Provide the [X, Y] coordinate of the cell's center where the given text is located.  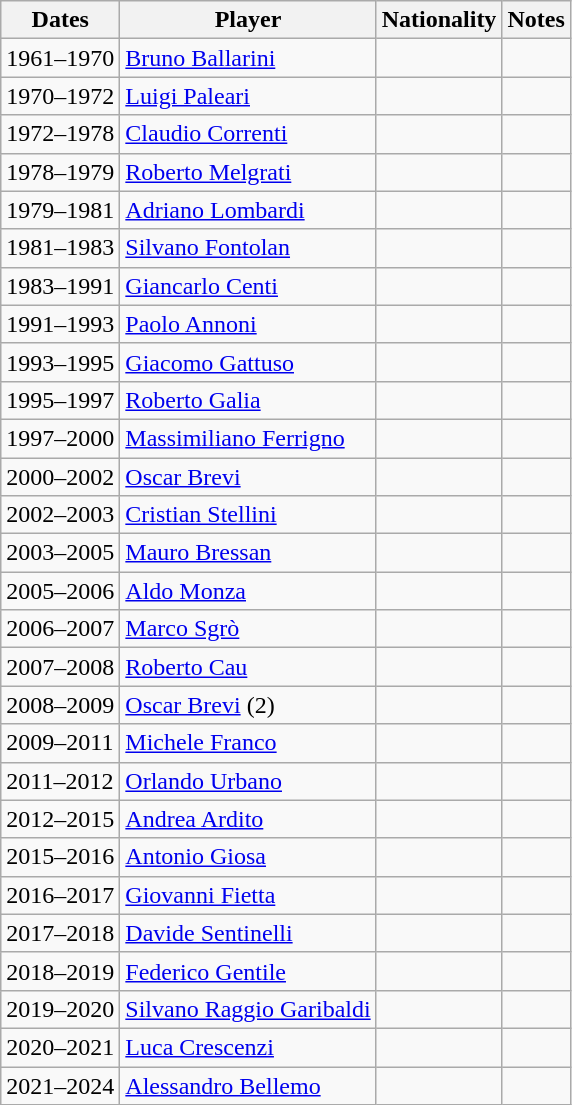
Alessandro Bellemo [248, 1085]
Dates [60, 20]
Luigi Paleari [248, 96]
1997–2000 [60, 438]
Luca Crescenzi [248, 1047]
2011–2012 [60, 781]
2009–2011 [60, 743]
Marco Sgrò [248, 629]
Davide Sentinelli [248, 933]
1970–1972 [60, 96]
2017–2018 [60, 933]
Roberto Melgrati [248, 172]
2005–2006 [60, 591]
2019–2020 [60, 1009]
Mauro Bressan [248, 553]
2018–2019 [60, 971]
Silvano Raggio Garibaldi [248, 1009]
Oscar Brevi (2) [248, 705]
2008–2009 [60, 705]
1993–1995 [60, 362]
1978–1979 [60, 172]
Silvano Fontolan [248, 248]
Massimiliano Ferrigno [248, 438]
Giancarlo Centi [248, 286]
Adriano Lombardi [248, 210]
Roberto Cau [248, 667]
1961–1970 [60, 58]
Federico Gentile [248, 971]
Giovanni Fietta [248, 895]
Michele Franco [248, 743]
Aldo Monza [248, 591]
Player [248, 20]
2006–2007 [60, 629]
2020–2021 [60, 1047]
Nationality [439, 20]
Claudio Correnti [248, 134]
Oscar Brevi [248, 477]
2000–2002 [60, 477]
Antonio Giosa [248, 857]
2002–2003 [60, 515]
2015–2016 [60, 857]
2007–2008 [60, 667]
2012–2015 [60, 819]
1981–1983 [60, 248]
1972–1978 [60, 134]
Cristian Stellini [248, 515]
2016–2017 [60, 895]
1979–1981 [60, 210]
2021–2024 [60, 1085]
Andrea Ardito [248, 819]
Bruno Ballarini [248, 58]
Roberto Galia [248, 400]
2003–2005 [60, 553]
Orlando Urbano [248, 781]
1995–1997 [60, 400]
Notes [536, 20]
Giacomo Gattuso [248, 362]
Paolo Annoni [248, 324]
1991–1993 [60, 324]
1983–1991 [60, 286]
